Pinpoint the cell where the given text exists, returning its [X, Y] midpoint coordinate. 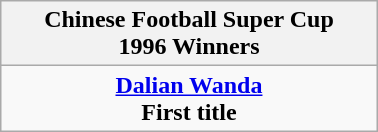
Dalian WandaFirst title [189, 98]
Chinese Football Super Cup 1996 Winners [189, 34]
